Locate the cell with the specified text and output its (x, y) center coordinate. 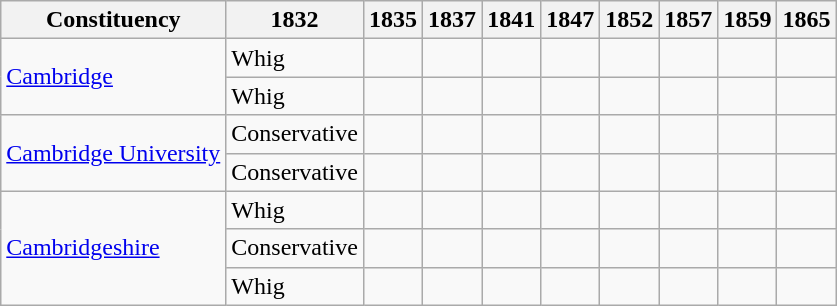
1837 (452, 20)
1841 (512, 20)
Cambridgeshire (114, 248)
Cambridge (114, 77)
1835 (392, 20)
Constituency (114, 20)
1832 (295, 20)
1847 (570, 20)
Cambridge University (114, 153)
1865 (806, 20)
1859 (748, 20)
1857 (688, 20)
1852 (630, 20)
